Search for the cell housing the specified text and yield its (x, y) center coordinate. 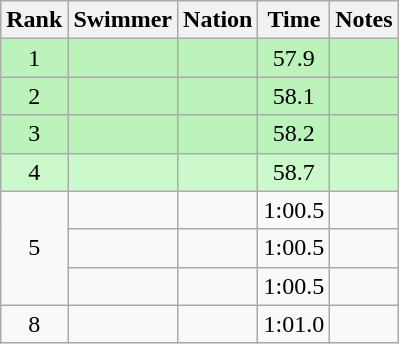
58.2 (294, 134)
2 (34, 96)
58.1 (294, 96)
1 (34, 58)
Swimmer (123, 20)
Time (294, 20)
1:01.0 (294, 324)
Nation (218, 20)
Notes (364, 20)
58.7 (294, 172)
4 (34, 172)
Rank (34, 20)
57.9 (294, 58)
3 (34, 134)
5 (34, 248)
8 (34, 324)
